Determine the (x, y) coordinate at the center of the cell enclosing the given text.  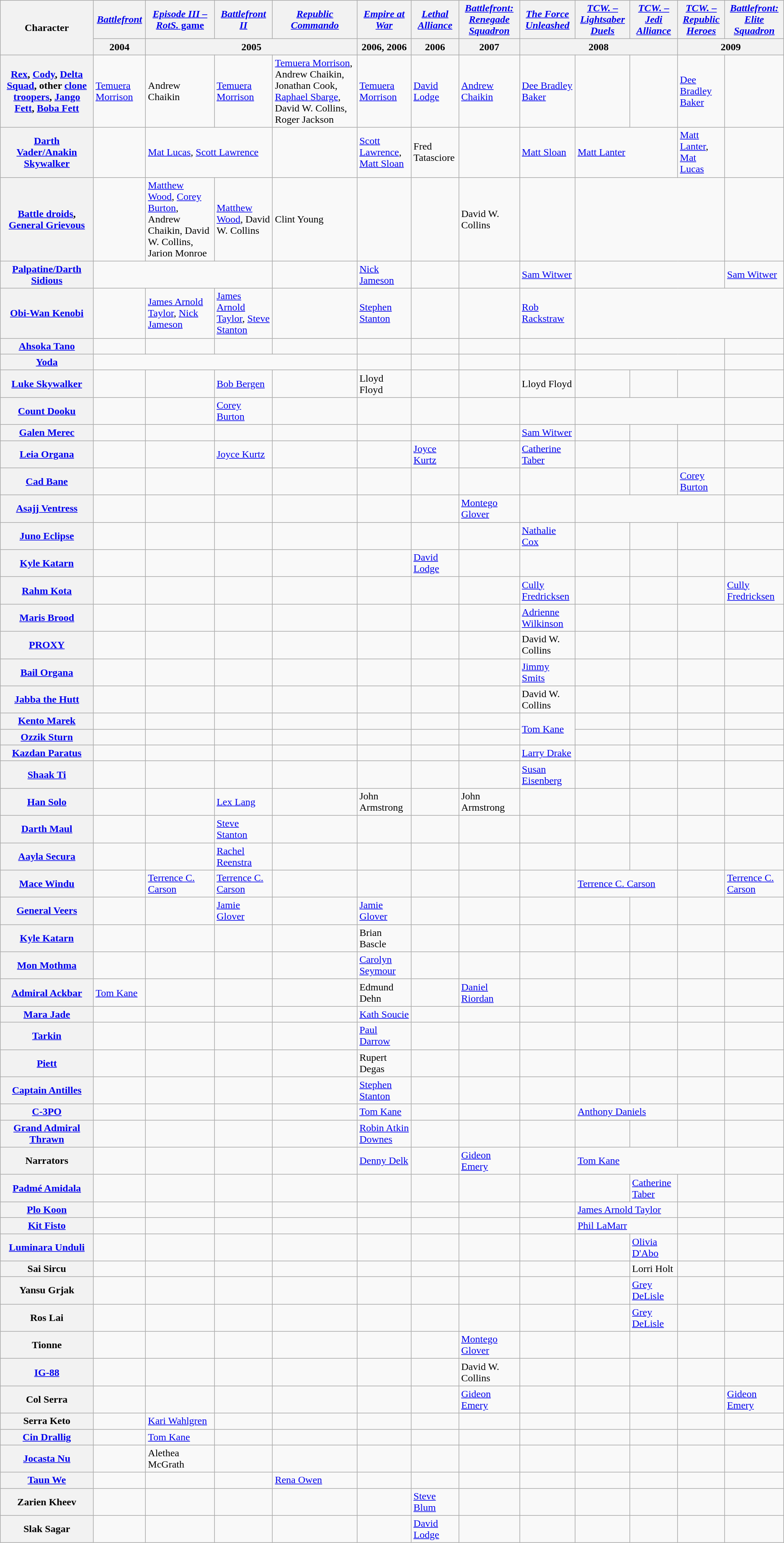
Maris Brood (47, 618)
Fred Tatasciore (435, 152)
Nick Jameson (384, 275)
The Force Unleashed (548, 20)
Darth Maul (47, 829)
Taun We (47, 1480)
Palpatine/Darth Sidious (47, 275)
Cin Drallig (47, 1437)
TCW. – Lightsaber Duels (603, 20)
Kit Fisto (47, 1225)
Edmund Dehn (384, 993)
Mat Lucas, Scott Lawrence (209, 152)
Rahm Kota (47, 591)
Lorri Holt (654, 1269)
Yoda (47, 362)
Zarien Kheev (47, 1502)
Plo Koon (47, 1210)
Mace Windu (47, 884)
Yansu Grjak (47, 1290)
Galen Merec (47, 432)
Larry Drake (548, 753)
2006 (435, 47)
Kari Wahlgren (180, 1421)
Slak Sagar (47, 1529)
James Arnold Taylor, Nick Jameson (180, 313)
2005 (251, 47)
Rachel Reenstra (244, 856)
Mara Jade (47, 1014)
Scott Lawrence, Matt Sloan (384, 152)
C-3PO (47, 1112)
Matthew Wood, Corey Burton, Andrew Chaikin, David W. Collins, Jarion Monroe (180, 219)
Rena Owen (315, 1480)
James Arnold Taylor, Steve Stanton (244, 313)
Leia Organa (47, 454)
Empire at War (384, 20)
Nathalie Cox (548, 536)
2006, 2006 (384, 47)
Bail Organa (47, 672)
Ros Lai (47, 1318)
Piett (47, 1063)
Asajj Ventress (47, 509)
Matthew Wood, David W. Collins (244, 219)
2007 (489, 47)
Obi-Wan Kenobi (47, 313)
Luminara Unduli (47, 1247)
Brian Bascle (384, 938)
Paul Darrow (384, 1036)
General Veers (47, 911)
James Arnold Taylor (627, 1210)
Han Solo (47, 802)
Battle droids, General Grievous (47, 219)
Aayla Secura (47, 856)
Juno Eclipse (47, 536)
Bob Bergen (244, 384)
Captain Antilles (47, 1090)
Rex, Cody, Delta Squad, other clone troopers, Jango Fett, Boba Fett (47, 91)
Republic Commando (315, 20)
Anthony Daniels (627, 1112)
Phil LaMarr (627, 1225)
Robin Atkin Downes (384, 1134)
Tarkin (47, 1036)
2004 (120, 47)
2008 (599, 47)
Matt Sloan (548, 152)
Ozzik Sturn (47, 737)
Matt Lanter, Mat Lucas (701, 152)
IG-88 (47, 1372)
Jabba the Hutt (47, 700)
Battlefront (120, 20)
Olivia D'Abo (654, 1247)
2009 (730, 47)
Jimmy Smits (548, 672)
Kazdan Paratus (47, 753)
Episode III – RotS. game (180, 20)
Steve Blum (435, 1502)
Battlefront: Renegade Squadron (489, 20)
Rupert Degas (384, 1063)
Cad Bane (47, 482)
Sai Sircu (47, 1269)
Col Serra (47, 1399)
Tionne (47, 1345)
Mon Mothma (47, 965)
Rob Rackstraw (548, 313)
Adrienne Wilkinson (548, 618)
PROXY (47, 645)
Admiral Ackbar (47, 993)
Battlefront II (244, 20)
Grand Admiral Thrawn (47, 1134)
Ahsoka Tano (47, 346)
Carolyn Seymour (384, 965)
Darth Vader/Anakin Skywalker (47, 152)
TCW. – Republic Heroes (701, 20)
Padmé Amidala (47, 1188)
Matt Lanter (627, 152)
Jocasta Nu (47, 1459)
Serra Keto (47, 1421)
Kento Marek (47, 721)
Count Dooku (47, 411)
Lethal Alliance (435, 20)
Kath Soucie (384, 1014)
Lex Lang (244, 802)
Steve Stanton (244, 829)
Susan Eisenberg (548, 774)
TCW. – Jedi Alliance (654, 20)
Narrators (47, 1160)
Clint Young (315, 219)
Denny Delk (384, 1160)
Luke Skywalker (47, 384)
Shaak Ti (47, 774)
Temuera Morrison, Andrew Chaikin, Jonathan Cook, Raphael Sbarge, David W. Collins, Roger Jackson (315, 91)
Alethea McGrath (180, 1459)
Battlefront: Elite Squadron (755, 20)
Daniel Riordan (489, 993)
Character (47, 28)
